Extract the [x, y] coordinate from the center of the cell holding the provided text.  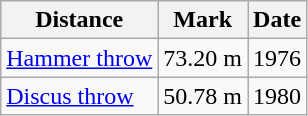
Distance [80, 20]
Discus throw [80, 96]
1976 [278, 58]
Date [278, 20]
50.78 m [203, 96]
Mark [203, 20]
Hammer throw [80, 58]
73.20 m [203, 58]
1980 [278, 96]
